Capture the cell that displays the provided text and extract its [x, y] central coordinate. 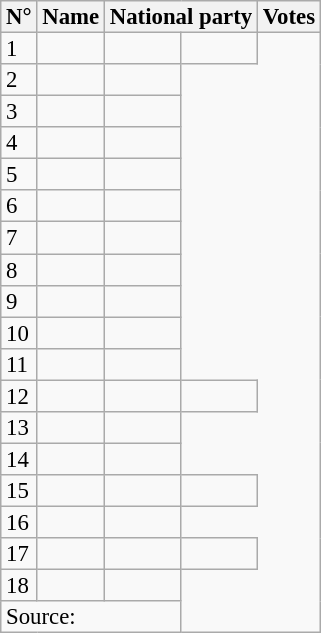
11 [19, 364]
5 [19, 175]
16 [19, 522]
18 [19, 586]
7 [19, 238]
National party [180, 17]
3 [19, 112]
Votes [288, 17]
12 [19, 396]
Source: [91, 617]
2 [19, 80]
15 [19, 491]
9 [19, 301]
1 [19, 49]
6 [19, 206]
N° [19, 17]
14 [19, 459]
Name [71, 17]
10 [19, 333]
13 [19, 428]
4 [19, 143]
17 [19, 554]
8 [19, 270]
